Identify which cell holds the provided text, then report its (x, y) central coordinate. 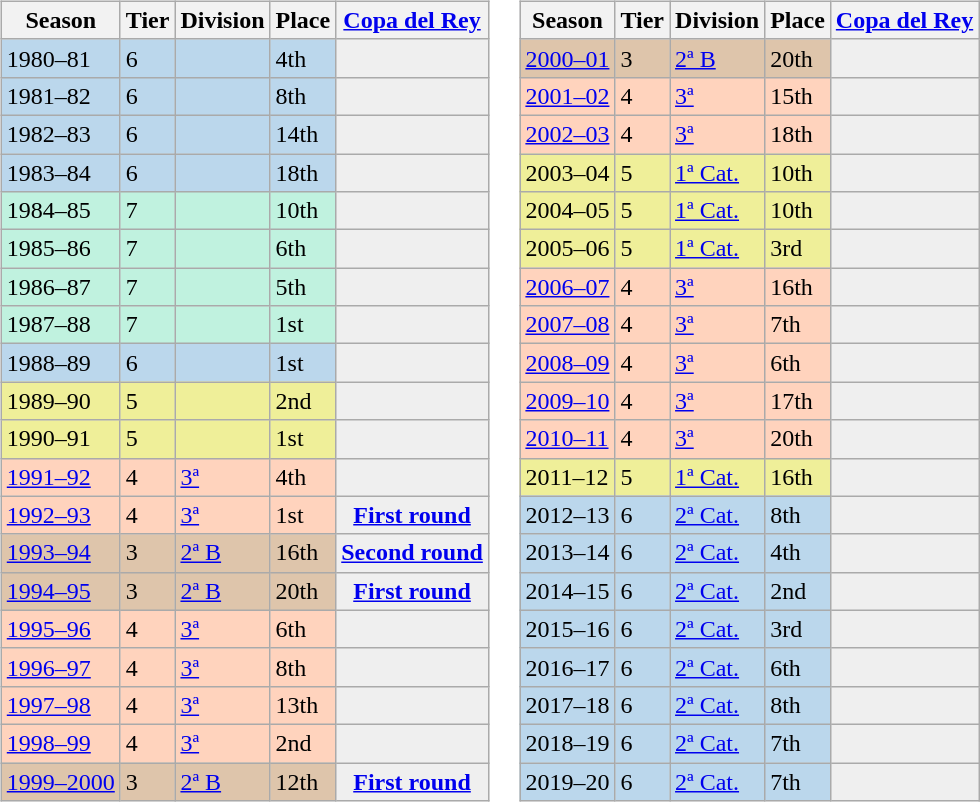
1994–95 (60, 591)
1983–84 (60, 173)
2017–18 (568, 705)
Second round (412, 553)
1996–97 (60, 667)
2003–04 (568, 173)
2004–05 (568, 211)
2013–14 (568, 553)
1982–83 (60, 134)
1986–87 (60, 287)
1981–82 (60, 96)
1985–86 (60, 249)
1980–81 (60, 58)
2001–02 (568, 96)
2002–03 (568, 134)
1992–93 (60, 515)
14th (303, 134)
2015–16 (568, 629)
5th (303, 287)
2007–08 (568, 325)
1987–88 (60, 325)
1989–90 (60, 401)
2000–01 (568, 58)
12th (303, 781)
2010–11 (568, 439)
2014–15 (568, 591)
2009–10 (568, 401)
17th (798, 401)
15th (798, 96)
1990–91 (60, 439)
1991–92 (60, 477)
2011–12 (568, 477)
1999–2000 (60, 781)
1993–94 (60, 553)
2012–13 (568, 515)
1998–99 (60, 743)
1997–98 (60, 705)
2005–06 (568, 249)
1988–89 (60, 363)
1984–85 (60, 211)
2018–19 (568, 743)
13th (303, 705)
1995–96 (60, 629)
2008–09 (568, 363)
2019–20 (568, 781)
2016–17 (568, 667)
2006–07 (568, 287)
